Search for the cell housing the specified text and yield its [x, y] center coordinate. 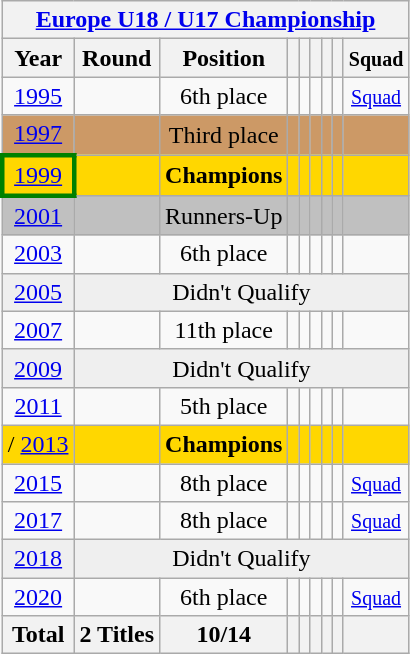
10/14 [224, 635]
2011 [38, 406]
Third place [224, 135]
Position [224, 58]
Total [38, 635]
2018 [38, 559]
2003 [38, 254]
11th place [224, 330]
/ 2013 [38, 444]
2 Titles [117, 635]
2009 [38, 368]
Europe U18 / U17 Championship [206, 20]
5th place [224, 406]
1995 [38, 96]
2017 [38, 521]
2020 [38, 597]
1997 [38, 135]
Round [117, 58]
2001 [38, 216]
2007 [38, 330]
2005 [38, 292]
Runners-Up [224, 216]
2015 [38, 483]
Year [38, 58]
1999 [38, 174]
